Capture the cell that displays the provided text and extract its [x, y] central coordinate. 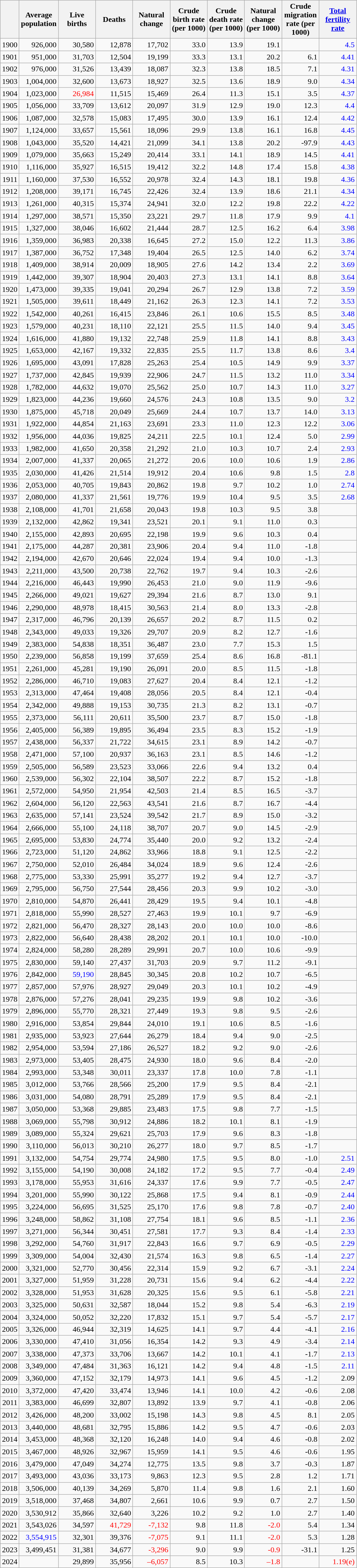
54,080 [77, 1097]
20,731 [152, 1280]
49,033 [77, 632]
28,056 [152, 693]
1955 [10, 717]
23,221 [152, 216]
1,782,000 [39, 387]
16.6 [189, 1244]
-2.5 [300, 1036]
18,415 [114, 608]
56,858 [77, 656]
30,735 [152, 705]
59,140 [77, 962]
-9.1 [300, 962]
1969 [10, 889]
26,441 [114, 901]
3,554,915 [39, 1537]
32.0 [189, 204]
31,616 [114, 1183]
34,615 [152, 742]
976,000 [39, 69]
13,946 [152, 1391]
1940 [10, 534]
40,705 [77, 485]
15.3 [263, 644]
2.29 [338, 1244]
12,878 [114, 45]
32.3 [189, 69]
21,272 [152, 461]
28,927 [114, 987]
1923 [10, 326]
31,628 [114, 1293]
35,927 [77, 167]
21,561 [114, 497]
1,004,000 [39, 81]
1936 [10, 485]
2002 [10, 1293]
7.1 [300, 69]
29,774 [114, 1158]
0.7 [263, 1500]
53,330 [77, 877]
56,111 [77, 717]
2,132,000 [39, 522]
20,695 [114, 534]
1920 [10, 289]
2,810,000 [39, 901]
1950 [10, 656]
4.36 [338, 179]
1956 [10, 730]
20,358 [114, 448]
3,338,000 [39, 1354]
2022 [10, 1537]
-3.0 [300, 889]
1,160,000 [39, 179]
2,750,000 [39, 864]
1909 [10, 155]
16,745 [114, 192]
4.2 [263, 1391]
32,807 [114, 1403]
23,523 [114, 767]
20,862 [152, 485]
11,515 [114, 94]
19,041 [114, 289]
2,080,000 [39, 497]
1981 [10, 1036]
38,707 [152, 828]
-2.2 [300, 852]
2,405,000 [39, 730]
1943 [10, 571]
3,543,026 [39, 1525]
-2.8 [300, 608]
3.43 [338, 338]
31,381 [77, 1550]
1964 [10, 828]
29,394 [152, 595]
30,011 [114, 1072]
47,152 [77, 1378]
46,944 [77, 1329]
2,876,000 [39, 999]
34,807 [114, 1500]
1,982,000 [39, 448]
34,024 [152, 864]
21,954 [114, 791]
39,307 [77, 277]
2.14 [338, 1341]
34,269 [114, 1488]
-4.1 [300, 1329]
10.4 [226, 497]
34,597 [77, 1525]
28,845 [114, 975]
1984 [10, 1072]
3,518,000 [39, 1500]
54,190 [77, 1170]
42,670 [77, 558]
43,500 [77, 571]
4.45 [338, 130]
2,261,000 [39, 669]
1933 [10, 448]
53,405 [77, 1060]
-7,075 [152, 1537]
1996 [10, 1219]
3,479,000 [39, 1464]
15,083 [114, 118]
40,315 [77, 204]
1978 [10, 999]
2,824,000 [39, 950]
44,287 [77, 546]
36,487 [152, 644]
28,429 [152, 901]
30,563 [152, 608]
Deaths [114, 19]
16,121 [152, 1366]
2000 [10, 1268]
2024 [10, 1562]
19,895 [114, 730]
30,912 [114, 1121]
1,327,000 [39, 228]
20,065 [114, 461]
47,049 [77, 1464]
48,978 [77, 608]
42,503 [152, 791]
2.4 [300, 448]
11.1 [226, 1537]
21,514 [114, 473]
22,104 [114, 779]
2.06 [338, 1403]
33,657 [77, 130]
1922 [10, 314]
2,030,000 [39, 473]
3,530,912 [39, 1513]
2,916,000 [39, 1023]
4.9 [263, 1341]
20,937 [114, 754]
12,504 [114, 57]
2.02 [338, 1439]
926,000 [39, 45]
49,021 [77, 595]
19.0 [263, 106]
29.7 [189, 216]
1998 [10, 1244]
1929 [10, 400]
25,562 [152, 387]
3,440,000 [39, 1427]
21.1 [300, 192]
1960 [10, 779]
1944 [10, 583]
2013 [10, 1427]
21,722 [114, 742]
0.3 [300, 522]
19,190 [114, 669]
-1.3 [300, 558]
24,337 [152, 1183]
-3.1 [300, 1268]
26.4 [189, 94]
2,286,000 [39, 681]
3.69 [338, 265]
21,292 [152, 448]
1930 [10, 412]
1907 [10, 130]
20,978 [152, 179]
16.5 [263, 791]
Live births [77, 19]
27,437 [114, 962]
2021 [10, 1525]
1,409,000 [39, 265]
19,341 [114, 522]
15,374 [114, 204]
1,737,000 [39, 375]
1977 [10, 987]
16,602 [114, 228]
1912 [10, 192]
2,822,000 [39, 938]
21.3 [189, 705]
951,000 [39, 57]
3,031,000 [39, 1097]
25,991 [114, 877]
37,468 [77, 1500]
23,524 [114, 816]
3,453,000 [39, 1439]
0.2 [300, 620]
2,973,000 [39, 1060]
9,863 [152, 1476]
1911 [10, 179]
1997 [10, 1231]
25,289 [152, 1097]
27,463 [152, 913]
1992 [10, 1170]
1963 [10, 816]
1953 [10, 693]
17,348 [114, 253]
26,484 [114, 864]
1962 [10, 803]
30,008 [114, 1170]
2018 [10, 1488]
55,324 [77, 1133]
2007 [10, 1354]
36,494 [152, 730]
1,473,000 [39, 289]
1924 [10, 338]
23,846 [152, 314]
15,886 [152, 1427]
22,198 [152, 534]
35,440 [152, 840]
21,444 [152, 228]
32,430 [114, 1256]
1,208,000 [39, 192]
1915 [10, 228]
3.48 [338, 314]
1,087,000 [39, 118]
24,930 [152, 1060]
2.05 [338, 1415]
33,173 [114, 1476]
58,862 [77, 1219]
4.38 [338, 167]
3,493,000 [39, 1476]
31,525 [114, 1207]
38,046 [77, 228]
33,706 [114, 1354]
46,699 [77, 1403]
22,563 [114, 803]
53,766 [77, 1085]
2.74 [338, 485]
3,360,000 [39, 1378]
28,202 [152, 938]
3,155,000 [39, 1170]
16,248 [152, 1439]
1917 [10, 253]
3,012,000 [39, 1085]
13,439 [114, 69]
47,420 [77, 1391]
43,036 [77, 1476]
59,190 [77, 975]
22,426 [152, 192]
1,616,000 [39, 338]
5.0 [300, 436]
Total fertility rate [338, 19]
2.93 [338, 448]
3.34 [338, 375]
3,226 [152, 1513]
13,673 [114, 81]
1913 [10, 204]
-2.9 [300, 828]
30.0 [189, 118]
56,470 [77, 925]
21.7 [189, 816]
1.95 [338, 1452]
48,926 [77, 1452]
2,830,000 [39, 962]
1903 [10, 81]
Crude birth rate (per 1000) [189, 19]
32.2 [189, 167]
16,645 [152, 240]
2,505,000 [39, 767]
3,499,451 [39, 1550]
2,108,000 [39, 509]
2.27 [338, 1256]
1973 [10, 938]
50,052 [77, 1317]
38,914 [77, 265]
2,723,000 [39, 852]
18,449 [114, 302]
2.33 [338, 1231]
21,099 [152, 142]
25.9 [189, 338]
2008 [10, 1366]
1902 [10, 69]
1.71 [338, 1476]
18,110 [114, 326]
-8.6 [300, 925]
1.25 [338, 1550]
42,862 [77, 522]
32,179 [114, 1378]
1918 [10, 265]
24,118 [114, 828]
1948 [10, 632]
17,702 [152, 45]
1,956,000 [39, 436]
41,426 [77, 473]
2,438,000 [39, 742]
29,991 [152, 950]
Average population [39, 19]
43,091 [77, 363]
22,748 [152, 338]
3,326,000 [39, 1329]
19,153 [114, 705]
33,709 [77, 106]
2.86 [338, 461]
1,695,000 [39, 363]
1991 [10, 1158]
1932 [10, 436]
2019 [10, 1500]
15.5 [263, 314]
19,132 [114, 338]
3.98 [338, 228]
2,821,000 [39, 925]
54,950 [77, 791]
2.16 [338, 1329]
1.2 [300, 1476]
19,070 [114, 387]
33.0 [189, 45]
3.74 [338, 253]
29.9 [189, 130]
5.3 [300, 1537]
4.43 [338, 142]
32,587 [114, 1305]
1,116,000 [39, 167]
34.1 [189, 142]
2004 [10, 1317]
30,210 [114, 1146]
33.3 [189, 57]
1,056,000 [39, 106]
2.99 [338, 436]
3,201,000 [39, 1195]
19,412 [152, 167]
13.4 [263, 265]
17,828 [114, 363]
21,574 [152, 1256]
1921 [10, 302]
35,663 [77, 155]
3,089,000 [39, 1133]
1.34 [338, 1525]
-2.4 [300, 840]
43,541 [152, 803]
25,170 [152, 1207]
1942 [10, 558]
2,775,000 [39, 877]
12,775 [152, 1464]
20.5 [189, 693]
40,231 [77, 326]
33,474 [114, 1391]
29,707 [152, 632]
26,453 [152, 583]
32,967 [114, 1452]
Natural change [152, 19]
3,330,000 [39, 1341]
-3.4 [300, 1341]
1961 [10, 791]
1987 [10, 1109]
4.42 [338, 118]
29,844 [114, 1023]
41,701 [77, 509]
-5.8 [300, 1293]
1935 [10, 473]
28.7 [189, 228]
24,576 [152, 400]
36,983 [77, 240]
13,667 [152, 1354]
2,635,000 [39, 816]
1,542,000 [39, 314]
19,990 [114, 583]
31,056 [114, 1341]
1,387,000 [39, 253]
16.7 [263, 803]
-0.3 [300, 1464]
2009 [10, 1378]
2.19 [338, 1305]
-1.0 [300, 1158]
26,984 [77, 94]
21,658 [114, 509]
1994 [10, 1195]
23.3 [189, 424]
2,666,000 [39, 828]
11.2 [263, 962]
39,171 [77, 192]
22,314 [152, 1268]
3,321,000 [39, 1268]
14,973 [152, 1378]
1999 [10, 1256]
2020 [10, 1513]
2,935,000 [39, 1036]
27,186 [114, 1048]
3.2 [338, 400]
24,010 [152, 1023]
2,993,000 [39, 1072]
6.4 [300, 228]
55,770 [77, 1011]
44,036 [77, 436]
18,904 [114, 277]
55,953 [77, 1183]
54,838 [77, 644]
1965 [10, 840]
1985 [10, 1085]
52,010 [77, 864]
13.3 [263, 608]
27,754 [152, 1219]
1939 [10, 522]
2,266,000 [39, 595]
1972 [10, 925]
16.3 [189, 1256]
30,456 [114, 1268]
24,862 [114, 852]
53,830 [77, 840]
2005 [10, 1329]
56,695 [77, 1207]
25,868 [152, 1195]
28,791 [114, 1097]
23,483 [152, 1109]
3,224,000 [39, 1207]
2,290,000 [39, 608]
2,194,000 [39, 558]
22,906 [152, 375]
1976 [10, 975]
1946 [10, 608]
1974 [10, 950]
27,449 [152, 1011]
57,141 [77, 816]
1.50 [338, 1500]
Crude migration rate (per 1000) [300, 19]
15,198 [152, 1415]
28,321 [114, 1011]
-9.9 [300, 950]
54,870 [77, 901]
32,640 [114, 1513]
57,976 [77, 987]
42,893 [77, 534]
17.7 [189, 1231]
29,621 [114, 1133]
3,372,000 [39, 1391]
26.5 [189, 253]
2.11 [338, 1366]
1905 [10, 106]
1959 [10, 767]
3,178,000 [39, 1183]
2,539,000 [39, 779]
19.5 [189, 901]
17.8 [189, 1072]
3,110,000 [39, 1146]
3.45 [338, 326]
31.9 [189, 106]
33,002 [114, 1415]
-97.9 [300, 142]
1,261,000 [39, 204]
32,319 [114, 1329]
19,660 [114, 400]
1927 [10, 375]
1,505,000 [39, 302]
19,083 [114, 681]
2,471,000 [39, 754]
1928 [10, 387]
28,438 [114, 938]
-4.9 [300, 987]
-3,296 [152, 1550]
2,239,000 [39, 656]
22,843 [152, 1244]
1916 [10, 240]
11.9 [263, 583]
2,695,000 [39, 840]
23,337 [152, 1072]
44,854 [77, 424]
-3.6 [300, 999]
44,632 [77, 387]
1.60 [338, 1488]
19,627 [114, 595]
20,646 [114, 558]
23.7 [189, 717]
1980 [10, 1023]
22,762 [152, 571]
10.5 [226, 363]
52,770 [77, 1268]
6.9 [263, 1244]
56,344 [77, 1231]
39,611 [77, 302]
2016 [10, 1464]
2001 [10, 1280]
2,155,000 [39, 534]
3.4 [338, 350]
19,326 [114, 632]
-4.8 [300, 901]
2,216,000 [39, 583]
45,718 [77, 412]
18,044 [152, 1305]
28,456 [152, 889]
2014 [10, 1439]
1954 [10, 705]
17,832 [152, 1317]
42,845 [77, 375]
1934 [10, 461]
19,912 [152, 473]
2.03 [338, 1427]
20,294 [152, 289]
18,096 [152, 130]
35,866 [77, 1513]
20,049 [114, 412]
3,327,000 [39, 1280]
1904 [10, 94]
51,953 [77, 1293]
22,024 [152, 558]
2,795,000 [39, 889]
3,248,000 [39, 1219]
2,007,000 [39, 461]
38,507 [152, 779]
2,211,000 [39, 571]
27,544 [114, 889]
28,527 [114, 913]
13.0 [263, 595]
3,383,000 [39, 1403]
41,880 [77, 338]
2.47 [338, 1183]
2.13 [338, 1354]
46,796 [77, 620]
22.5 [189, 436]
14,421 [114, 142]
1910 [10, 167]
1908 [10, 142]
26,279 [152, 1036]
1945 [10, 595]
18,351 [114, 644]
56,120 [77, 803]
53,368 [77, 1109]
3,132,000 [39, 1158]
1926 [10, 363]
15,350 [114, 216]
24.4 [189, 412]
11.4 [189, 1488]
2,896,000 [39, 1011]
4.7 [263, 1427]
32,220 [114, 1317]
20,338 [114, 240]
20,414 [152, 155]
2.24 [338, 1268]
27.2 [189, 240]
15,959 [152, 1452]
32,795 [114, 1427]
1970 [10, 901]
2,818,000 [39, 913]
20,043 [152, 509]
25,200 [152, 1085]
3,328,000 [39, 1293]
20,738 [114, 571]
20,403 [152, 277]
18,087 [152, 69]
1901 [10, 57]
19,404 [152, 253]
36,163 [152, 754]
1947 [10, 620]
23,521 [152, 522]
56,337 [77, 742]
32,578 [77, 118]
2.49 [338, 1170]
20,139 [114, 620]
30,580 [77, 45]
1,043,000 [39, 142]
21,162 [152, 302]
1986 [10, 1097]
23.5 [189, 730]
28,475 [114, 1060]
45,281 [77, 669]
49,888 [77, 705]
28,327 [114, 925]
42,167 [77, 350]
23.0 [189, 644]
2,313,000 [39, 693]
44,236 [77, 400]
34,274 [114, 1464]
56,013 [77, 1146]
2.17 [338, 1317]
1.40 [338, 1513]
3,271,000 [39, 1231]
19,408 [114, 693]
16.2 [263, 228]
3,292,000 [39, 1244]
18.5 [263, 69]
51,120 [77, 852]
15,561 [114, 130]
2,954,000 [39, 1048]
18.4 [189, 1036]
35,520 [77, 142]
55,100 [77, 828]
2023 [10, 1550]
3,426,000 [39, 1415]
31,526 [77, 69]
18.6 [263, 192]
33,066 [152, 767]
19,825 [114, 436]
20,325 [152, 1293]
3.8 [300, 509]
20.8 [189, 975]
28,041 [114, 999]
16,515 [114, 167]
1989 [10, 1133]
55,798 [77, 1121]
33.1 [189, 155]
20,381 [114, 546]
26.1 [189, 314]
2010 [10, 1391]
33,966 [152, 852]
28,566 [114, 1085]
1.87 [338, 1464]
26.3 [189, 302]
26,277 [152, 1146]
2.1 [300, 1488]
1979 [10, 1011]
1906 [10, 118]
39,376 [114, 1537]
2,604,000 [39, 803]
20,097 [152, 106]
24,886 [152, 1121]
2,175,000 [39, 546]
50,631 [77, 1305]
1966 [10, 852]
5,870 [152, 1488]
48,681 [77, 1427]
26,657 [152, 620]
13.7 [263, 412]
39,542 [152, 816]
30,451 [114, 1231]
2.44 [338, 1195]
2.2 [300, 265]
14.6 [263, 754]
2,842,000 [39, 975]
27,581 [152, 1231]
1,023,000 [39, 94]
26.7 [189, 289]
40,139 [77, 1488]
19.2 [189, 877]
1990 [10, 1146]
1,823,000 [39, 400]
23,691 [152, 424]
1,922,000 [39, 424]
2,342,000 [39, 705]
4.22 [338, 204]
31,228 [114, 1280]
13.6 [226, 81]
53,923 [77, 1036]
47,484 [77, 1366]
3.37 [338, 363]
48,200 [77, 1415]
1,579,000 [39, 326]
19,332 [114, 350]
16,354 [152, 1341]
1,079,000 [39, 155]
3,324,000 [39, 1317]
1951 [10, 669]
54,004 [77, 1256]
11.7 [226, 350]
1995 [10, 1207]
57,100 [77, 754]
2.40 [338, 1207]
15,249 [114, 155]
53,854 [77, 1023]
1988 [10, 1121]
22,835 [152, 350]
3,467,000 [39, 1452]
27,627 [152, 681]
24.7 [189, 375]
3,309,000 [39, 1256]
1993 [10, 1183]
3.86 [338, 240]
54,754 [77, 1158]
35,500 [152, 717]
2.08 [338, 1391]
19.3 [189, 1011]
1.6 [263, 1488]
32,120 [114, 1439]
18.8 [189, 852]
1,653,000 [39, 350]
2.09 [338, 1378]
56,389 [77, 730]
24,211 [152, 436]
2.21 [338, 1293]
29,049 [152, 987]
3.13 [338, 412]
2,343,000 [39, 632]
29,235 [152, 999]
1,359,000 [39, 240]
1,124,000 [39, 130]
18,905 [152, 265]
3.7 [263, 1464]
3,506,000 [39, 1488]
3.06 [338, 424]
2,857,000 [39, 987]
1937 [10, 497]
2,373,000 [39, 717]
40,261 [77, 314]
57,276 [77, 999]
1952 [10, 681]
37,530 [77, 179]
1968 [10, 877]
56,589 [77, 767]
1900 [10, 45]
56,302 [77, 779]
6.5 [263, 1256]
2017 [10, 1476]
3,325,000 [39, 1305]
4.8 [263, 1366]
1975 [10, 962]
27,644 [114, 1036]
17,495 [152, 118]
1.19(e) [338, 1562]
Crude death rate (per 1000) [226, 19]
24,980 [152, 1158]
29,899 [77, 1562]
41,729 [114, 1525]
-31.1 [300, 1550]
4.37 [338, 94]
-5.7 [300, 1317]
38,571 [77, 216]
47,410 [77, 1341]
29,885 [114, 1109]
14,625 [152, 1329]
1931 [10, 424]
20,009 [114, 265]
47,373 [77, 1354]
39,335 [77, 289]
46,710 [77, 681]
26,091 [152, 669]
10.8 [226, 400]
25,669 [152, 412]
58,280 [77, 950]
35,277 [152, 877]
41,650 [77, 448]
3,069,000 [39, 1121]
3.53 [338, 302]
1957 [10, 742]
53,348 [77, 1072]
Natural change (per 1000) [263, 19]
32.5 [189, 81]
31,917 [114, 1244]
32,600 [77, 81]
19,776 [152, 497]
47,464 [77, 693]
1971 [10, 913]
1982 [10, 1048]
1949 [10, 644]
27.6 [189, 265]
46,443 [77, 583]
15.8 [300, 167]
13,612 [114, 106]
2015 [10, 1452]
34,677 [114, 1550]
36,752 [77, 253]
6.7 [263, 1268]
56,640 [77, 938]
1,442,000 [39, 277]
3.64 [338, 277]
28,143 [152, 925]
31,363 [114, 1366]
-6.9 [300, 913]
2.22 [338, 1280]
28,289 [114, 950]
37,659 [152, 656]
20,611 [114, 717]
2012 [10, 1415]
1938 [10, 509]
56,750 [77, 889]
54,760 [77, 1244]
2.36 [338, 1219]
4.31 [338, 69]
2.51 [338, 1158]
30,122 [114, 1195]
26,527 [152, 1048]
24,182 [152, 1170]
–6,057 [152, 1562]
-9.6 [300, 583]
15.9 [189, 1268]
2,572,000 [39, 791]
2,383,000 [39, 644]
21,163 [114, 424]
2006 [10, 1341]
1,297,000 [39, 216]
31,108 [114, 1219]
17.4 [263, 167]
2.68 [338, 497]
48,368 [77, 1439]
-10.0 [300, 938]
19.7 [189, 571]
23,906 [152, 546]
1958 [10, 754]
20.6 [189, 461]
19,939 [114, 375]
3,050,000 [39, 1109]
1919 [10, 277]
16,552 [114, 179]
-6.5 [300, 975]
2,317,000 [39, 620]
19.4 [189, 558]
22,121 [152, 326]
25,703 [152, 1133]
-81.1 [300, 656]
3,349,000 [39, 1366]
17.2 [189, 1170]
25.0 [189, 387]
1941 [10, 546]
30,345 [152, 975]
2,053,000 [39, 485]
25,263 [152, 363]
35,956 [114, 1562]
24.3 [189, 400]
24,774 [114, 840]
15,469 [152, 94]
2,661 [152, 1500]
13,892 [152, 1403]
–1.8 [263, 1562]
1,875,000 [39, 412]
27.3 [189, 277]
18,927 [152, 81]
24,941 [152, 204]
14.8 [226, 167]
1914 [10, 216]
51,959 [77, 1280]
53,594 [77, 1048]
1983 [10, 1060]
-3.2 [300, 816]
3.27 [338, 387]
14.9 [263, 363]
22.6 [189, 767]
1.9 [300, 461]
1.28 [338, 1537]
2011 [10, 1403]
-7,132 [152, 1525]
32,301 [77, 1537]
16,415 [114, 314]
1967 [10, 864]
2003 [10, 1305]
-6.3 [300, 1305]
3.59 [338, 289]
19,843 [114, 485]
1925 [10, 350]
